Extract the (X, Y) coordinate from the center of the cell holding the provided text.  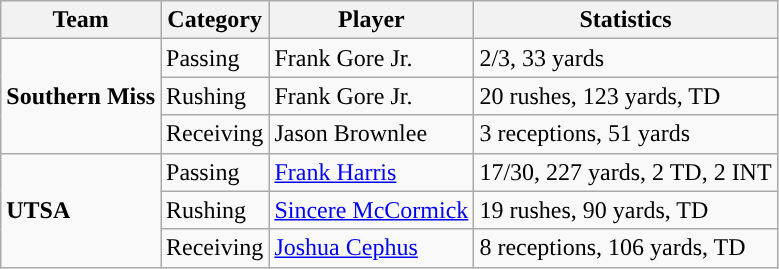
8 receptions, 106 yards, TD (626, 248)
Statistics (626, 20)
Category (214, 20)
Joshua Cephus (372, 248)
Sincere McCormick (372, 210)
Frank Harris (372, 172)
2/3, 33 yards (626, 58)
Team (81, 20)
Southern Miss (81, 96)
UTSA (81, 210)
Jason Brownlee (372, 134)
20 rushes, 123 yards, TD (626, 96)
3 receptions, 51 yards (626, 134)
Player (372, 20)
17/30, 227 yards, 2 TD, 2 INT (626, 172)
19 rushes, 90 yards, TD (626, 210)
